Capture the cell that displays the provided text and extract its (x, y) central coordinate. 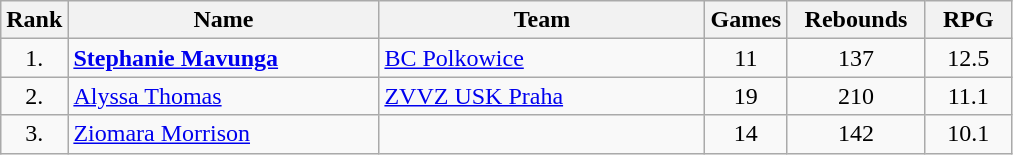
14 (746, 134)
137 (856, 58)
1. (34, 58)
210 (856, 96)
Alyssa Thomas (224, 96)
Name (224, 20)
ZVVZ USK Praha (542, 96)
Ziomara Morrison (224, 134)
142 (856, 134)
11.1 (968, 96)
Team (542, 20)
Rebounds (856, 20)
2. (34, 96)
11 (746, 58)
RPG (968, 20)
3. (34, 134)
Games (746, 20)
BC Polkowice (542, 58)
19 (746, 96)
Rank (34, 20)
Stephanie Mavunga (224, 58)
12.5 (968, 58)
10.1 (968, 134)
